Search for the cell housing the specified text and yield its (X, Y) center coordinate. 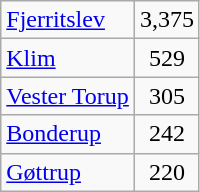
Vester Torup (68, 96)
305 (166, 96)
242 (166, 134)
529 (166, 58)
Klim (68, 58)
220 (166, 172)
Gøttrup (68, 172)
3,375 (166, 20)
Fjerritslev (68, 20)
Bonderup (68, 134)
